Return the (x, y) coordinate for the center point of the cell that contains the specified text.  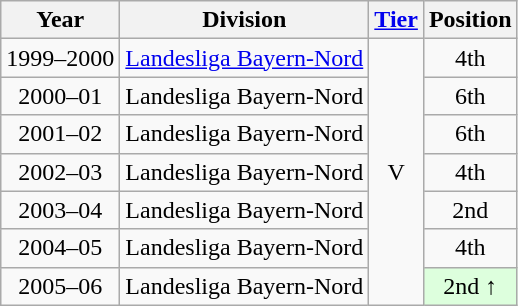
2nd (470, 210)
2001–02 (60, 134)
Division (244, 20)
Position (470, 20)
2002–03 (60, 172)
2nd ↑ (470, 286)
Year (60, 20)
2005–06 (60, 286)
2000–01 (60, 96)
Tier (396, 20)
1999–2000 (60, 58)
2004–05 (60, 248)
2003–04 (60, 210)
V (396, 172)
